Scan for the cell matching the given text and deliver its (x, y) coordinate at center. 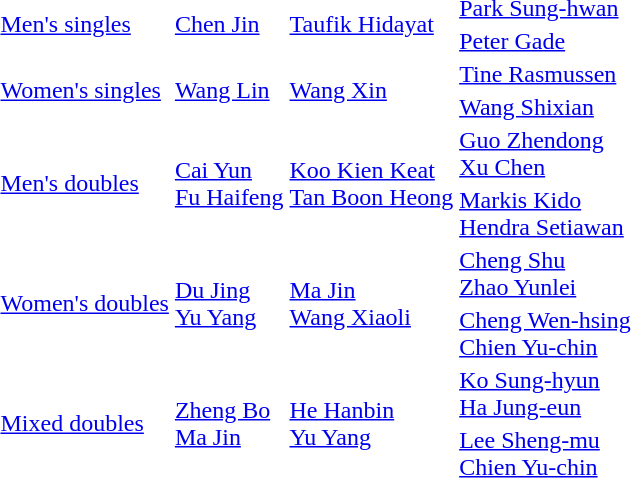
Wang Lin (229, 90)
Cai Yun Fu Haifeng (229, 184)
Ma Jin Wang Xiaoli (372, 304)
Koo Kien Keat Tan Boon Heong (372, 184)
Wang Xin (372, 90)
Du Jing Yu Yang (229, 304)
